Return the (X, Y) coordinate for the center point of the cell that contains the specified text.  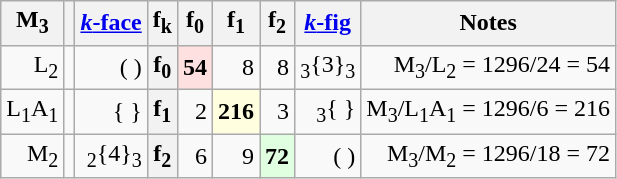
{ } (111, 111)
M3/L2 = 1296/24 = 54 (488, 67)
M2 (32, 156)
54 (194, 67)
k-face (111, 23)
6 (194, 156)
3{ } (328, 111)
M3 (32, 23)
9 (236, 156)
3{3}3 (328, 67)
L2 (32, 67)
216 (236, 111)
2{4}3 (111, 156)
72 (278, 156)
3 (278, 111)
2 (194, 111)
M3/L1A1 = 1296/6 = 216 (488, 111)
M3/M2 = 1296/18 = 72 (488, 156)
k-fig (328, 23)
fk (162, 23)
Notes (488, 23)
L1A1 (32, 111)
